Detect which cell encompasses the target text, then output its (X, Y) center coordinate. 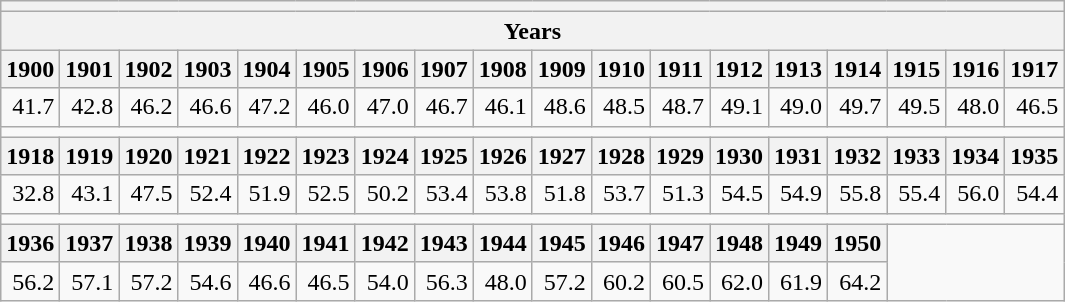
1913 (798, 69)
64.2 (858, 281)
54.4 (1034, 194)
1950 (858, 243)
1900 (30, 69)
Years (532, 31)
51.3 (680, 194)
55.4 (916, 194)
49.0 (798, 107)
50.2 (384, 194)
48.7 (680, 107)
57.1 (90, 281)
1938 (148, 243)
56.0 (976, 194)
1936 (30, 243)
1940 (266, 243)
1944 (502, 243)
1934 (976, 156)
1926 (502, 156)
1935 (1034, 156)
46.0 (326, 107)
1909 (562, 69)
42.8 (90, 107)
53.8 (502, 194)
1939 (208, 243)
60.2 (620, 281)
1929 (680, 156)
1905 (326, 69)
49.5 (916, 107)
1924 (384, 156)
52.5 (326, 194)
46.7 (444, 107)
51.9 (266, 194)
1927 (562, 156)
1946 (620, 243)
1947 (680, 243)
1942 (384, 243)
52.4 (208, 194)
53.4 (444, 194)
56.3 (444, 281)
1902 (148, 69)
61.9 (798, 281)
32.8 (30, 194)
53.7 (620, 194)
60.5 (680, 281)
41.7 (30, 107)
55.8 (858, 194)
1914 (858, 69)
1908 (502, 69)
1931 (798, 156)
1918 (30, 156)
1911 (680, 69)
46.2 (148, 107)
1919 (90, 156)
1917 (1034, 69)
1945 (562, 243)
54.5 (740, 194)
47.2 (266, 107)
1933 (916, 156)
62.0 (740, 281)
1925 (444, 156)
1916 (976, 69)
47.5 (148, 194)
1928 (620, 156)
1943 (444, 243)
1904 (266, 69)
51.8 (562, 194)
1948 (740, 243)
1920 (148, 156)
1910 (620, 69)
1937 (90, 243)
1930 (740, 156)
48.6 (562, 107)
54.6 (208, 281)
43.1 (90, 194)
56.2 (30, 281)
49.1 (740, 107)
1912 (740, 69)
1907 (444, 69)
1915 (916, 69)
1922 (266, 156)
1932 (858, 156)
54.0 (384, 281)
49.7 (858, 107)
1906 (384, 69)
1949 (798, 243)
1903 (208, 69)
1901 (90, 69)
54.9 (798, 194)
46.1 (502, 107)
1941 (326, 243)
48.5 (620, 107)
47.0 (384, 107)
1923 (326, 156)
1921 (208, 156)
